For the text-containing cell, return its midpoint in [X, Y] coordinate format. 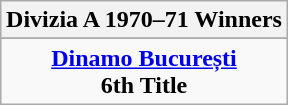
Dinamo București6th Title [144, 72]
Divizia A 1970–71 Winners [144, 20]
